Locate the cell with the specified text and output its [X, Y] center coordinate. 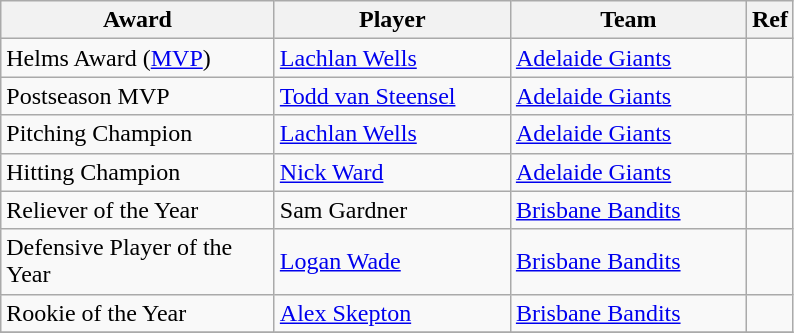
Ref [770, 20]
Defensive Player of the Year [138, 262]
Player [392, 20]
Todd van Steensel [392, 96]
Reliever of the Year [138, 210]
Rookie of the Year [138, 313]
Alex Skepton [392, 313]
Helms Award (MVP) [138, 58]
Team [628, 20]
Award [138, 20]
Postseason MVP [138, 96]
Logan Wade [392, 262]
Nick Ward [392, 172]
Pitching Champion [138, 134]
Hitting Champion [138, 172]
Sam Gardner [392, 210]
